Return (X, Y) of the center of cell containing provided text 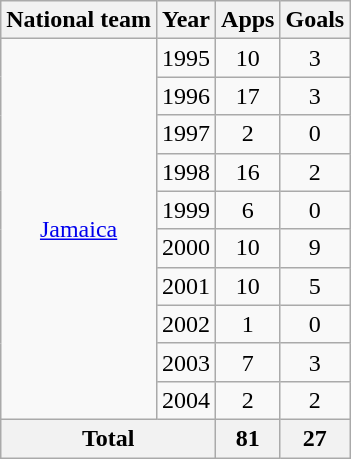
1 (248, 324)
2002 (186, 324)
Year (186, 20)
Jamaica (79, 230)
1998 (186, 172)
Goals (315, 20)
9 (315, 248)
6 (248, 210)
1999 (186, 210)
Apps (248, 20)
Total (108, 438)
1996 (186, 96)
5 (315, 286)
1995 (186, 58)
2000 (186, 248)
81 (248, 438)
1997 (186, 134)
27 (315, 438)
2003 (186, 362)
2004 (186, 400)
17 (248, 96)
16 (248, 172)
7 (248, 362)
National team (79, 20)
2001 (186, 286)
